Pinpoint the cell where the given text exists, returning its [x, y] midpoint coordinate. 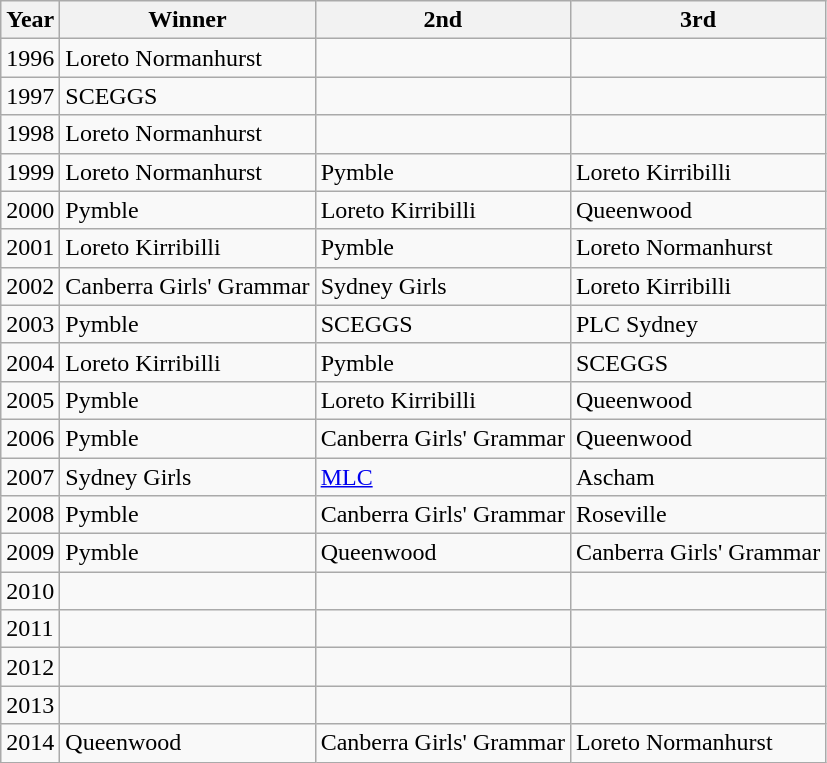
2007 [30, 477]
2011 [30, 629]
MLC [442, 477]
2013 [30, 705]
1996 [30, 58]
2001 [30, 248]
PLC Sydney [698, 324]
2009 [30, 553]
2002 [30, 286]
3rd [698, 20]
Roseville [698, 515]
Ascham [698, 477]
Winner [188, 20]
Year [30, 20]
2008 [30, 515]
2004 [30, 362]
2010 [30, 591]
2012 [30, 667]
1997 [30, 96]
2014 [30, 743]
1998 [30, 134]
2006 [30, 438]
2nd [442, 20]
2003 [30, 324]
2005 [30, 400]
2000 [30, 210]
1999 [30, 172]
